Pinpoint the cell where the given text exists, returning its (X, Y) midpoint coordinate. 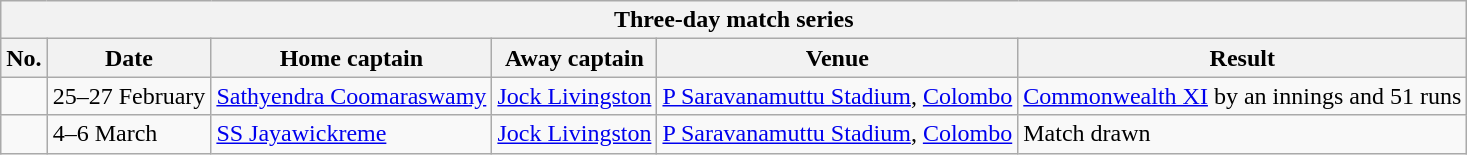
Result (1242, 58)
Sathyendra Coomaraswamy (352, 96)
Match drawn (1242, 134)
25–27 February (129, 96)
Three-day match series (734, 20)
No. (24, 58)
Date (129, 58)
SS Jayawickreme (352, 134)
Commonwealth XI by an innings and 51 runs (1242, 96)
Home captain (352, 58)
Venue (838, 58)
Away captain (574, 58)
4–6 March (129, 134)
